From the cell containing the given text, extract its center point as (x, y) coordinate. 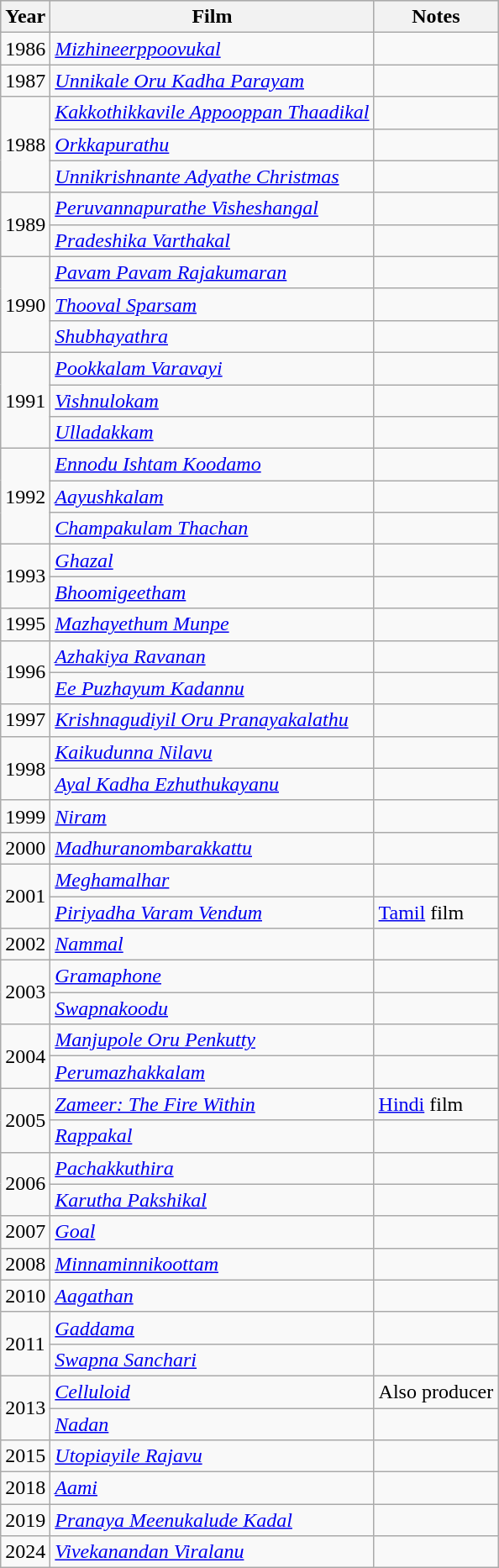
1995 (25, 624)
1993 (25, 576)
1991 (25, 400)
2003 (25, 992)
Bhoomigeetham (212, 592)
2002 (25, 944)
1996 (25, 672)
2010 (25, 1296)
Perumazhakkalam (212, 1072)
1998 (25, 768)
Peruvannapurathe Visheshangal (212, 208)
Pookkalam Varavayi (212, 368)
Rappakal (212, 1136)
Karutha Pakshikal (212, 1200)
Manjupole Oru Penkutty (212, 1040)
Kakkothikkavile Appooppan Thaadikal (212, 113)
Thooval Sparsam (212, 304)
Utopiayile Rajavu (212, 1456)
Ulladakkam (212, 433)
Ghazal (212, 560)
Niram (212, 816)
Gramaphone (212, 976)
Pachakkuthira (212, 1168)
Aayushkalam (212, 497)
Ennodu Ishtam Koodamo (212, 465)
Pradeshika Varthakal (212, 240)
Orkkapurathu (212, 145)
1986 (25, 49)
Mazhayethum Munpe (212, 624)
Tamil film (436, 912)
Swapna Sanchari (212, 1360)
Aagathan (212, 1296)
2018 (25, 1488)
Zameer: The Fire Within (212, 1104)
1997 (25, 720)
Madhuranombarakkattu (212, 848)
2008 (25, 1264)
Pavam Pavam Rajakumaran (212, 272)
Pranaya Meenukalude Kadal (212, 1520)
1999 (25, 816)
Aami (212, 1488)
Azhakiya Ravanan (212, 656)
Nammal (212, 944)
Vishnulokam (212, 401)
Also producer (436, 1392)
Gaddama (212, 1328)
1989 (25, 224)
Ee Puzhayum Kadannu (212, 688)
2013 (25, 1408)
Shubhayathra (212, 336)
Piriyadha Varam Vendum (212, 912)
Mizhineerppoovukal (212, 49)
1990 (25, 304)
Unnikale Oru Kadha Parayam (212, 81)
Vivekanandan Viralanu (212, 1552)
Nadan (212, 1424)
1987 (25, 81)
2015 (25, 1456)
2011 (25, 1344)
Kaikudunna Nilavu (212, 752)
Meghamalhar (212, 880)
2000 (25, 848)
2005 (25, 1120)
Goal (212, 1232)
Hindi film (436, 1104)
Celluloid (212, 1392)
Champakulam Thachan (212, 529)
2004 (25, 1056)
2024 (25, 1552)
Year (25, 17)
Notes (436, 17)
Minnaminnikoottam (212, 1264)
2006 (25, 1184)
Krishnagudiyil Oru Pranayakalathu (212, 720)
1988 (25, 145)
Unnikrishnante Adyathe Christmas (212, 176)
1992 (25, 497)
Ayal Kadha Ezhuthukayanu (212, 784)
Film (212, 17)
2007 (25, 1232)
2019 (25, 1520)
Swapnakoodu (212, 1008)
2001 (25, 896)
